For the text-containing cell, return its midpoint in [X, Y] coordinate format. 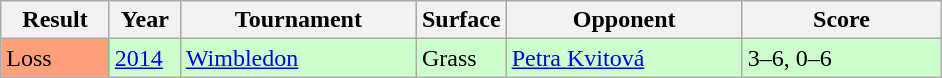
2014 [144, 58]
Loss [56, 58]
Tournament [298, 20]
Wimbledon [298, 58]
Opponent [624, 20]
3–6, 0–6 [842, 58]
Year [144, 20]
Result [56, 20]
Score [842, 20]
Petra Kvitová [624, 58]
Grass [461, 58]
Surface [461, 20]
